Search for the cell housing the specified text and yield its (X, Y) center coordinate. 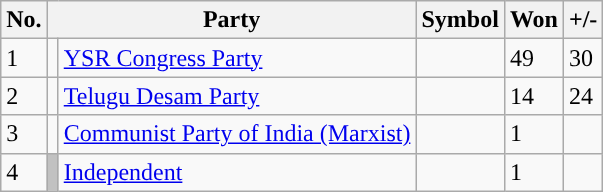
Telugu Desam Party (237, 96)
14 (534, 96)
Independent (237, 172)
Party (232, 20)
No. (24, 20)
3 (24, 134)
24 (582, 96)
30 (582, 58)
49 (534, 58)
Communist Party of India (Marxist) (237, 134)
Won (534, 20)
+/- (582, 20)
2 (24, 96)
YSR Congress Party (237, 58)
Symbol (460, 20)
4 (24, 172)
